For the text-containing cell, return its midpoint in [X, Y] coordinate format. 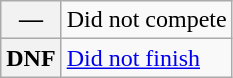
Did not finish [146, 58]
Did not compete [146, 20]
DNF [31, 58]
— [31, 20]
